For the text-containing cell, return its midpoint in [x, y] coordinate format. 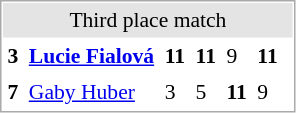
Third place match [148, 20]
7 [13, 92]
5 [206, 92]
Gaby Huber [91, 92]
Lucie Fialová [91, 56]
